Locate the cell with the specified text and output its (X, Y) center coordinate. 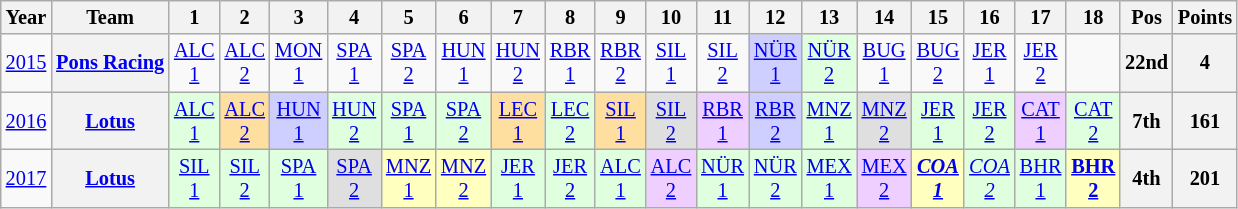
9 (620, 17)
Points (1205, 17)
22nd (1146, 63)
5 (408, 17)
4th (1146, 178)
14 (884, 17)
CAT1 (1041, 121)
2017 (26, 178)
12 (776, 17)
MON1 (298, 63)
LEC2 (570, 121)
COA2 (989, 178)
Pos (1146, 17)
201 (1205, 178)
MEX1 (830, 178)
15 (938, 17)
Team (110, 17)
8 (570, 17)
16 (989, 17)
1 (194, 17)
BHR1 (1041, 178)
CAT2 (1093, 121)
COA1 (938, 178)
Year (26, 17)
MEX2 (884, 178)
Pons Racing (110, 63)
11 (722, 17)
13 (830, 17)
161 (1205, 121)
3 (298, 17)
7th (1146, 121)
2015 (26, 63)
BHR2 (1093, 178)
18 (1093, 17)
2 (244, 17)
6 (464, 17)
10 (671, 17)
7 (518, 17)
LEC1 (518, 121)
BUG1 (884, 63)
BUG2 (938, 63)
2016 (26, 121)
17 (1041, 17)
